Pinpoint the cell where the given text exists, returning its (x, y) midpoint coordinate. 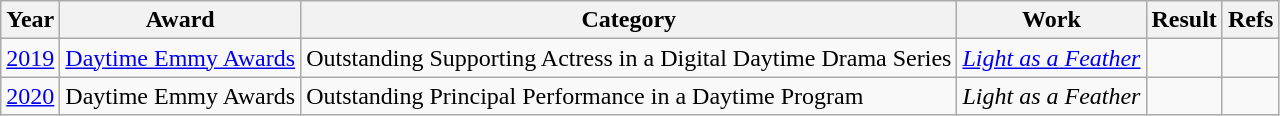
2019 (30, 58)
2020 (30, 96)
Refs (1250, 20)
Award (180, 20)
Work (1052, 20)
Outstanding Principal Performance in a Daytime Program (629, 96)
Category (629, 20)
Result (1184, 20)
Outstanding Supporting Actress in a Digital Daytime Drama Series (629, 58)
Year (30, 20)
